Search for the cell housing the specified text and yield its (x, y) center coordinate. 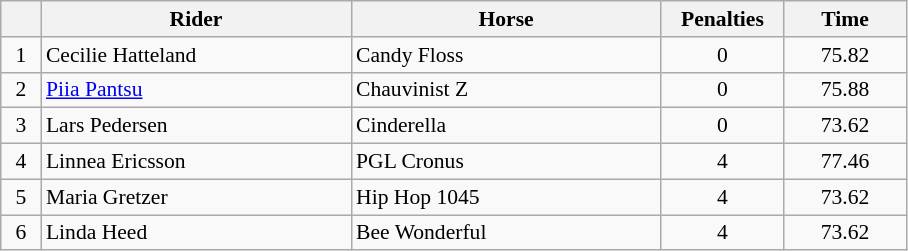
Rider (196, 19)
Time (846, 19)
Hip Hop 1045 (506, 197)
Cecilie Hatteland (196, 55)
Linnea Ericsson (196, 162)
Maria Gretzer (196, 197)
Candy Floss (506, 55)
Cinderella (506, 126)
2 (21, 90)
6 (21, 233)
77.46 (846, 162)
Lars Pedersen (196, 126)
Piia Pantsu (196, 90)
Penalties (722, 19)
Chauvinist Z (506, 90)
3 (21, 126)
Horse (506, 19)
75.82 (846, 55)
1 (21, 55)
Linda Heed (196, 233)
Bee Wonderful (506, 233)
PGL Cronus (506, 162)
5 (21, 197)
75.88 (846, 90)
